Return the [x, y] coordinate for the center point of the cell that contains the specified text.  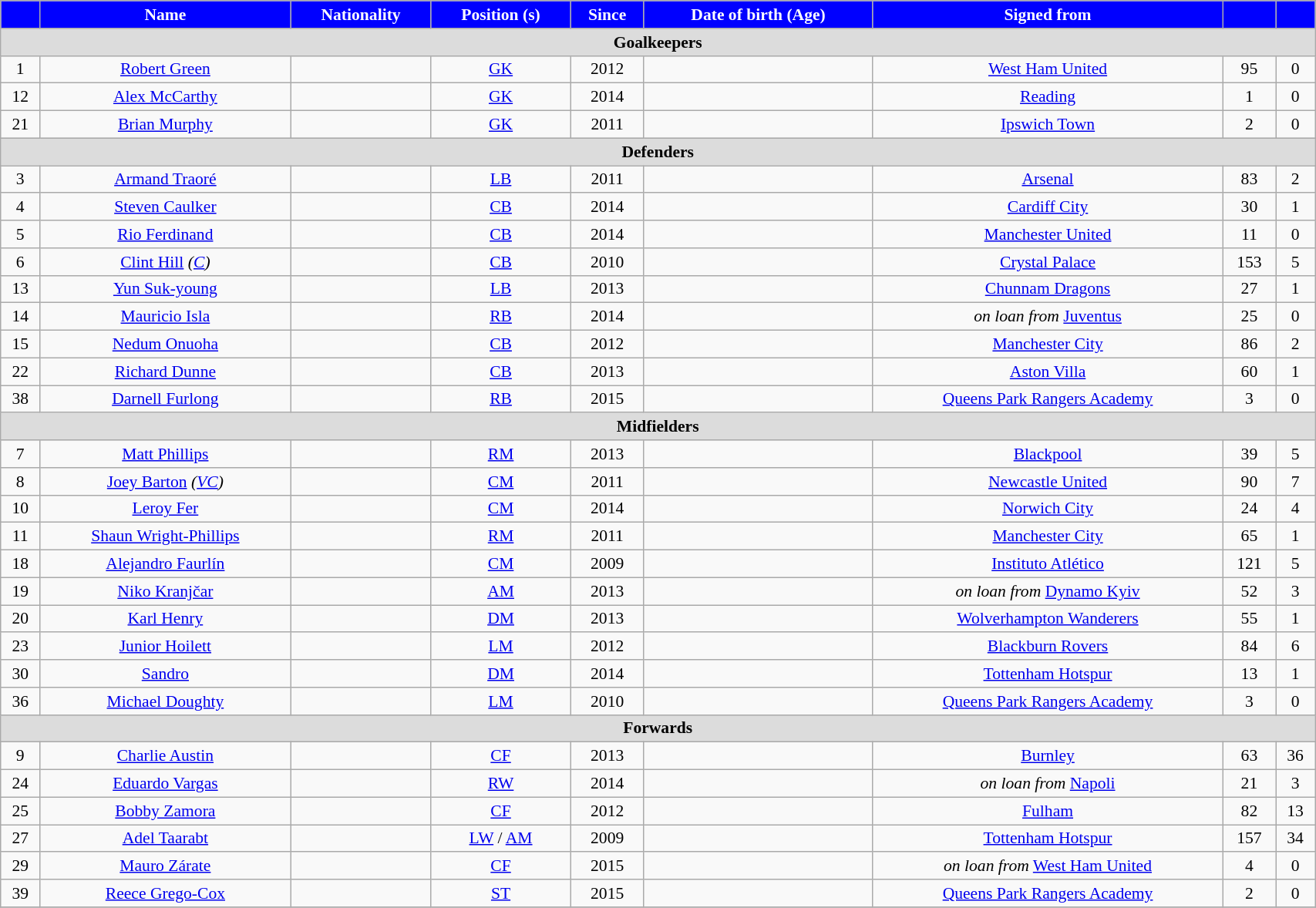
Blackpool [1048, 454]
12 [20, 97]
63 [1249, 756]
Newcastle United [1048, 482]
Goalkeepers [658, 42]
Darnell Furlong [165, 399]
20 [20, 619]
9 [20, 756]
52 [1249, 591]
Clint Hill (C) [165, 262]
West Ham United [1048, 69]
Shaun Wright-Phillips [165, 536]
Armand Traoré [165, 180]
Richard Dunne [165, 372]
Alex McCarthy [165, 97]
LW / AM [501, 839]
Karl Henry [165, 619]
Mauro Zárate [165, 866]
Robert Green [165, 69]
Matt Phillips [165, 454]
Leroy Fer [165, 509]
Forwards [658, 728]
Ipswich Town [1048, 125]
Steven Caulker [165, 207]
Norwich City [1048, 509]
Name [165, 15]
ST [501, 893]
Since [608, 15]
Mauricio Isla [165, 317]
Charlie Austin [165, 756]
Date of birth (Age) [759, 15]
18 [20, 564]
Nationality [361, 15]
Sandro [165, 674]
Aston Villa [1048, 372]
60 [1249, 372]
RW [501, 784]
Chunnam Dragons [1048, 289]
14 [20, 317]
Brian Murphy [165, 125]
Signed from [1048, 15]
19 [20, 591]
Arsenal [1048, 180]
8 [20, 482]
Midfielders [658, 427]
Alejandro Faurlín [165, 564]
55 [1249, 619]
on loan from Dynamo Kyiv [1048, 591]
86 [1249, 345]
157 [1249, 839]
84 [1249, 647]
Adel Taarabt [165, 839]
Cardiff City [1048, 207]
Reece Grego-Cox [165, 893]
Joey Barton (VC) [165, 482]
on loan from Napoli [1048, 784]
Nedum Onuoha [165, 345]
Blackburn Rovers [1048, 647]
82 [1249, 811]
22 [20, 372]
Instituto Atlético [1048, 564]
Michael Doughty [165, 701]
Bobby Zamora [165, 811]
153 [1249, 262]
Eduardo Vargas [165, 784]
83 [1249, 180]
Crystal Palace [1048, 262]
34 [1295, 839]
AM [501, 591]
95 [1249, 69]
Fulham [1048, 811]
38 [20, 399]
Junior Hoilett [165, 647]
Reading [1048, 97]
90 [1249, 482]
65 [1249, 536]
Position (s) [501, 15]
23 [20, 647]
15 [20, 345]
Yun Suk-young [165, 289]
Burnley [1048, 756]
Manchester United [1048, 234]
Rio Ferdinand [165, 234]
121 [1249, 564]
10 [20, 509]
Wolverhampton Wanderers [1048, 619]
29 [20, 866]
Defenders [658, 152]
Niko Kranjčar [165, 591]
on loan from West Ham United [1048, 866]
on loan from Juventus [1048, 317]
